Return [x, y] of the center of cell containing provided text 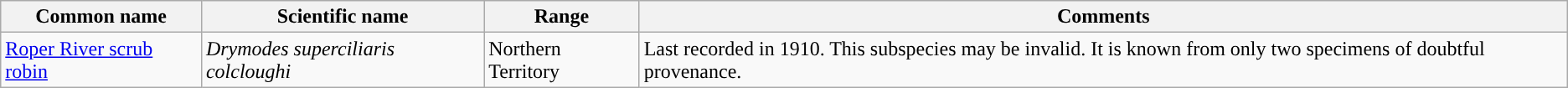
Northern Territory [562, 60]
Last recorded in 1910. This subspecies may be invalid. It is known from only two specimens of doubtful provenance. [1103, 60]
Comments [1103, 17]
Roper River scrub robin [101, 60]
Scientific name [342, 17]
Common name [101, 17]
Range [562, 17]
Drymodes superciliaris colcloughi [342, 60]
